For the text-containing cell, return its midpoint in [x, y] coordinate format. 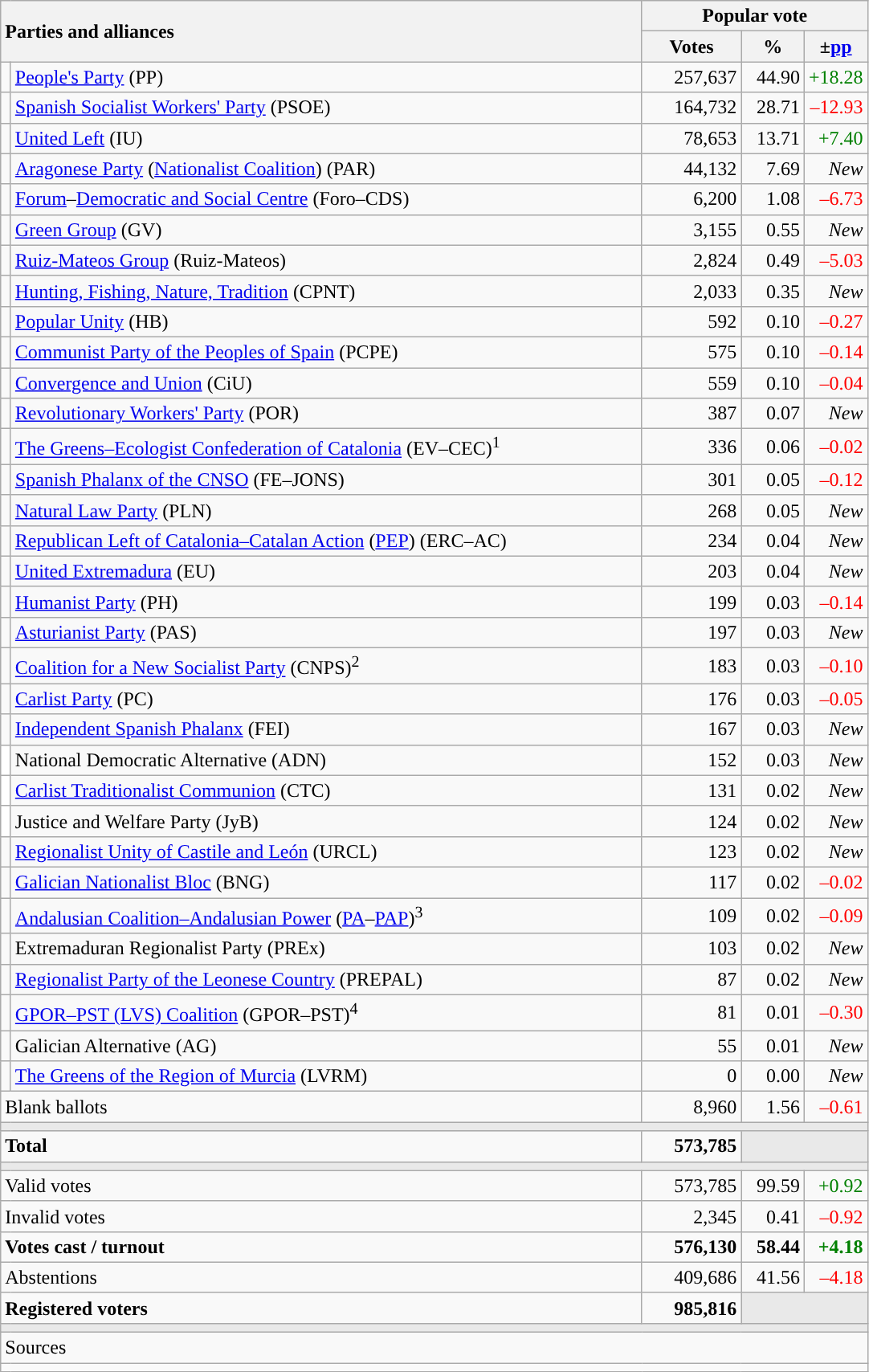
Hunting, Fishing, Nature, Tradition (CPNT) [326, 291]
176 [692, 699]
–0.61 [835, 1107]
183 [692, 667]
78,653 [692, 138]
United Extremadura (EU) [326, 571]
National Democratic Alternative (ADN) [326, 760]
124 [692, 821]
234 [692, 541]
41.56 [773, 1277]
301 [692, 480]
199 [692, 602]
Votes cast / turnout [321, 1247]
Extremaduran Regionalist Party (PREx) [326, 949]
109 [692, 916]
Total [321, 1146]
575 [692, 352]
–0.92 [835, 1216]
The Greens of the Region of Murcia (LVRM) [326, 1076]
268 [692, 510]
257,637 [692, 77]
–0.09 [835, 916]
44,132 [692, 169]
103 [692, 949]
+0.92 [835, 1186]
0.07 [773, 414]
2,345 [692, 1216]
Forum–Democratic and Social Centre (Foro–CDS) [326, 199]
Natural Law Party (PLN) [326, 510]
387 [692, 414]
+18.28 [835, 77]
Aragonese Party (Nationalist Coalition) (PAR) [326, 169]
Popular Unity (HB) [326, 321]
81 [692, 1012]
Communist Party of the Peoples of Spain (PCPE) [326, 352]
–4.18 [835, 1277]
Votes [692, 47]
–5.03 [835, 260]
Regionalist Unity of Castile and León (URCL) [326, 851]
Popular vote [755, 16]
Regionalist Party of the Leonese Country (PREPAL) [326, 979]
People's Party (PP) [326, 77]
2,033 [692, 291]
Justice and Welfare Party (JyB) [326, 821]
152 [692, 760]
203 [692, 571]
2,824 [692, 260]
Spanish Socialist Workers' Party (PSOE) [326, 108]
87 [692, 979]
409,686 [692, 1277]
Carlist Party (PC) [326, 699]
6,200 [692, 199]
0.41 [773, 1216]
0.49 [773, 260]
–12.93 [835, 108]
Asturianist Party (PAS) [326, 632]
–6.73 [835, 199]
GPOR–PST (LVS) Coalition (GPOR–PST)4 [326, 1012]
Galician Nationalist Bloc (BNG) [326, 882]
44.90 [773, 77]
117 [692, 882]
–0.30 [835, 1012]
7.69 [773, 169]
55 [692, 1046]
Valid votes [321, 1186]
The Greens–Ecologist Confederation of Catalonia (EV–CEC)1 [326, 447]
0.06 [773, 447]
0.00 [773, 1076]
592 [692, 321]
Parties and alliances [321, 31]
0.35 [773, 291]
–0.12 [835, 480]
Registered voters [321, 1308]
123 [692, 851]
167 [692, 729]
Carlist Traditionalist Communion (CTC) [326, 790]
58.44 [773, 1247]
13.71 [773, 138]
Revolutionary Workers' Party (POR) [326, 414]
–0.04 [835, 383]
Convergence and Union (CiU) [326, 383]
3,155 [692, 230]
–0.05 [835, 699]
–0.10 [835, 667]
–0.27 [835, 321]
Galician Alternative (AG) [326, 1046]
±pp [835, 47]
Green Group (GV) [326, 230]
+4.18 [835, 1247]
99.59 [773, 1186]
197 [692, 632]
0 [692, 1076]
Sources [434, 1348]
Humanist Party (PH) [326, 602]
Invalid votes [321, 1216]
Ruiz-Mateos Group (Ruiz-Mateos) [326, 260]
Andalusian Coalition–Andalusian Power (PA–PAP)3 [326, 916]
576,130 [692, 1247]
28.71 [773, 108]
+7.40 [835, 138]
1.08 [773, 199]
1.56 [773, 1107]
164,732 [692, 108]
Independent Spanish Phalanx (FEI) [326, 729]
% [773, 47]
131 [692, 790]
0.55 [773, 230]
United Left (IU) [326, 138]
Spanish Phalanx of the CNSO (FE–JONS) [326, 480]
8,960 [692, 1107]
Abstentions [321, 1277]
Coalition for a New Socialist Party (CNPS)2 [326, 667]
Blank ballots [321, 1107]
336 [692, 447]
559 [692, 383]
985,816 [692, 1308]
Republican Left of Catalonia–Catalan Action (PEP) (ERC–AC) [326, 541]
